Capture the cell that displays the provided text and extract its [X, Y] central coordinate. 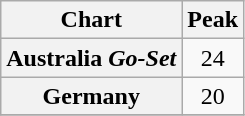
Chart [92, 20]
24 [213, 58]
Germany [92, 96]
Australia Go-Set [92, 58]
20 [213, 96]
Peak [213, 20]
